Return (x, y) of the center of cell containing provided text 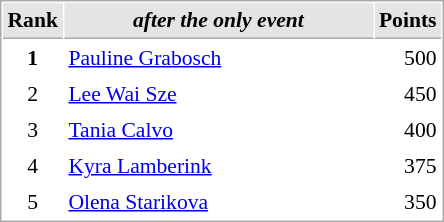
Olena Starikova (218, 201)
4 (32, 165)
375 (408, 165)
450 (408, 93)
1 (32, 57)
after the only event (218, 21)
3 (32, 129)
350 (408, 201)
Lee Wai Sze (218, 93)
5 (32, 201)
Tania Calvo (218, 129)
500 (408, 57)
400 (408, 129)
2 (32, 93)
Pauline Grabosch (218, 57)
Kyra Lamberink (218, 165)
Points (408, 21)
Rank (32, 21)
